Determine the [x, y] coordinate at the center of the cell enclosing the given text.  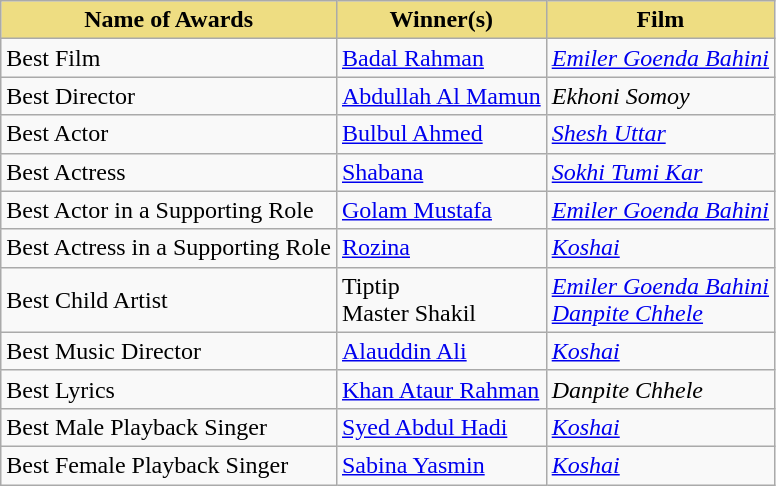
Bulbul Ahmed [441, 134]
Best Actor [169, 134]
Best Male Playback Singer [169, 427]
Winner(s) [441, 20]
Golam Mustafa [441, 210]
Emiler Goenda BahiniDanpite Chhele [660, 300]
Best Director [169, 96]
Best Lyrics [169, 389]
Abdullah Al Mamun [441, 96]
Name of Awards [169, 20]
Shabana [441, 172]
TiptipMaster Shakil [441, 300]
Khan Ataur Rahman [441, 389]
Best Actress in a Supporting Role [169, 248]
Syed Abdul Hadi [441, 427]
Best Film [169, 58]
Best Female Playback Singer [169, 465]
Sabina Yasmin [441, 465]
Alauddin Ali [441, 351]
Shesh Uttar [660, 134]
Film [660, 20]
Best Actress [169, 172]
Ekhoni Somoy [660, 96]
Best Music Director [169, 351]
Sokhi Tumi Kar [660, 172]
Danpite Chhele [660, 389]
Best Actor in a Supporting Role [169, 210]
Best Child Artist [169, 300]
Rozina [441, 248]
Badal Rahman [441, 58]
